Determine the [X, Y] coordinate at the center of the cell enclosing the given text.  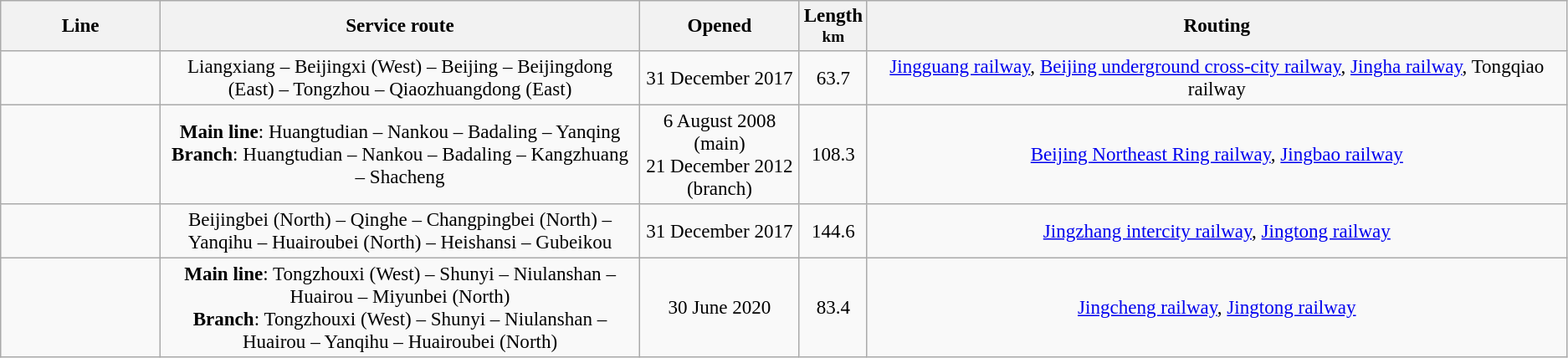
30 June 2020 [720, 308]
6 August 2008 (main)21 December 2012 (branch) [720, 154]
Liangxiang – Beijingxi (West) – Beijing – Beijingdong (East) – Tongzhou – Qiaozhuangdong (East) [400, 79]
Jingcheng railway, Jingtong railway [1217, 308]
Service route [400, 26]
Routing [1217, 26]
63.7 [833, 79]
Jingzhang intercity railway, Jingtong railway [1217, 231]
Jingguang railway, Beijing underground cross-city railway, Jingha railway, Tongqiao railway [1217, 79]
144.6 [833, 231]
Opened [720, 26]
108.3 [833, 154]
Line [80, 26]
Lengthkm [833, 26]
83.4 [833, 308]
Beijingbei (North) – Qinghe – Changpingbei (North) – Yanqihu – Huairoubei (North) – Heishansi – Gubeikou [400, 231]
Main line: Huangtudian – Nankou – Badaling – YanqingBranch: Huangtudian – Nankou – Badaling – Kangzhuang – Shacheng [400, 154]
Beijing Northeast Ring railway, Jingbao railway [1217, 154]
